Determine the (x, y) coordinate at the center of the cell enclosing the given text.  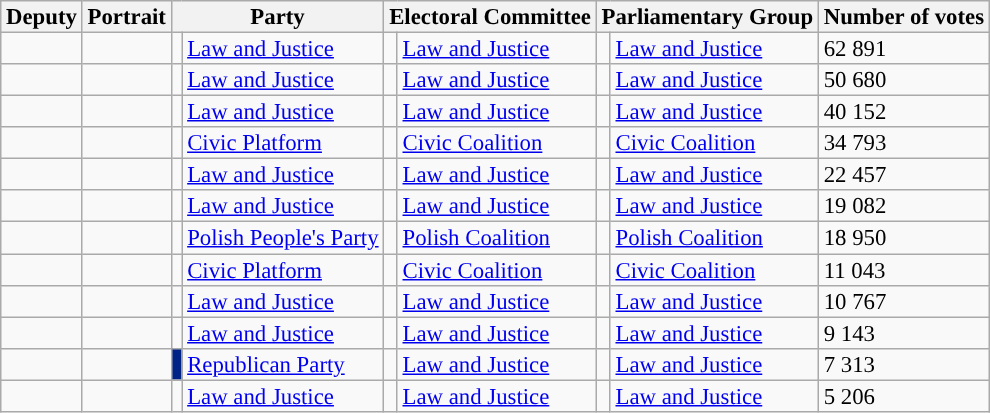
Parliamentary Group (707, 17)
7 313 (904, 364)
5 206 (904, 396)
Party (278, 17)
34 793 (904, 143)
Republican Party (283, 364)
9 143 (904, 333)
11 043 (904, 270)
Number of votes (904, 17)
40 152 (904, 112)
Deputy (42, 17)
10 767 (904, 301)
19 082 (904, 206)
Polish People's Party (283, 238)
50 680 (904, 80)
Portrait (126, 17)
18 950 (904, 238)
62 891 (904, 49)
22 457 (904, 175)
Electoral Committee (490, 17)
